Output the (x, y) coordinate of the center of the cell containing the given text.  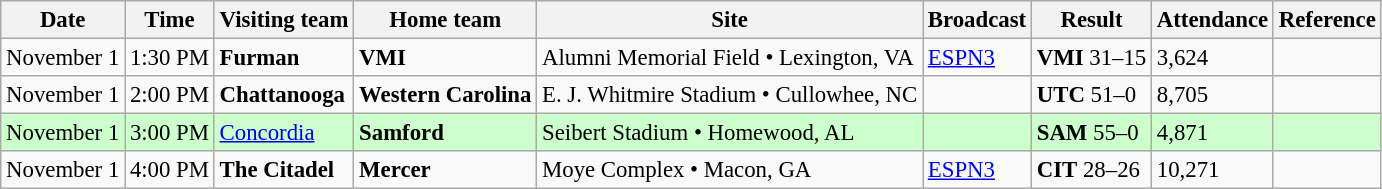
UTC 51–0 (1091, 95)
3:00 PM (170, 133)
Furman (284, 58)
4,871 (1213, 133)
2:00 PM (170, 95)
The Citadel (284, 170)
Attendance (1213, 20)
Samford (446, 133)
Broadcast (978, 20)
Seibert Stadium • Homewood, AL (730, 133)
Concordia (284, 133)
Reference (1327, 20)
8,705 (1213, 95)
VMI (446, 58)
3,624 (1213, 58)
Result (1091, 20)
Chattanooga (284, 95)
10,271 (1213, 170)
Alumni Memorial Field • Lexington, VA (730, 58)
Visiting team (284, 20)
4:00 PM (170, 170)
CIT 28–26 (1091, 170)
Western Carolina (446, 95)
E. J. Whitmire Stadium • Cullowhee, NC (730, 95)
Date (63, 20)
SAM 55–0 (1091, 133)
Moye Complex • Macon, GA (730, 170)
Mercer (446, 170)
Home team (446, 20)
VMI 31–15 (1091, 58)
1:30 PM (170, 58)
Time (170, 20)
Site (730, 20)
